Scan for the cell matching the given text and deliver its (X, Y) coordinate at center. 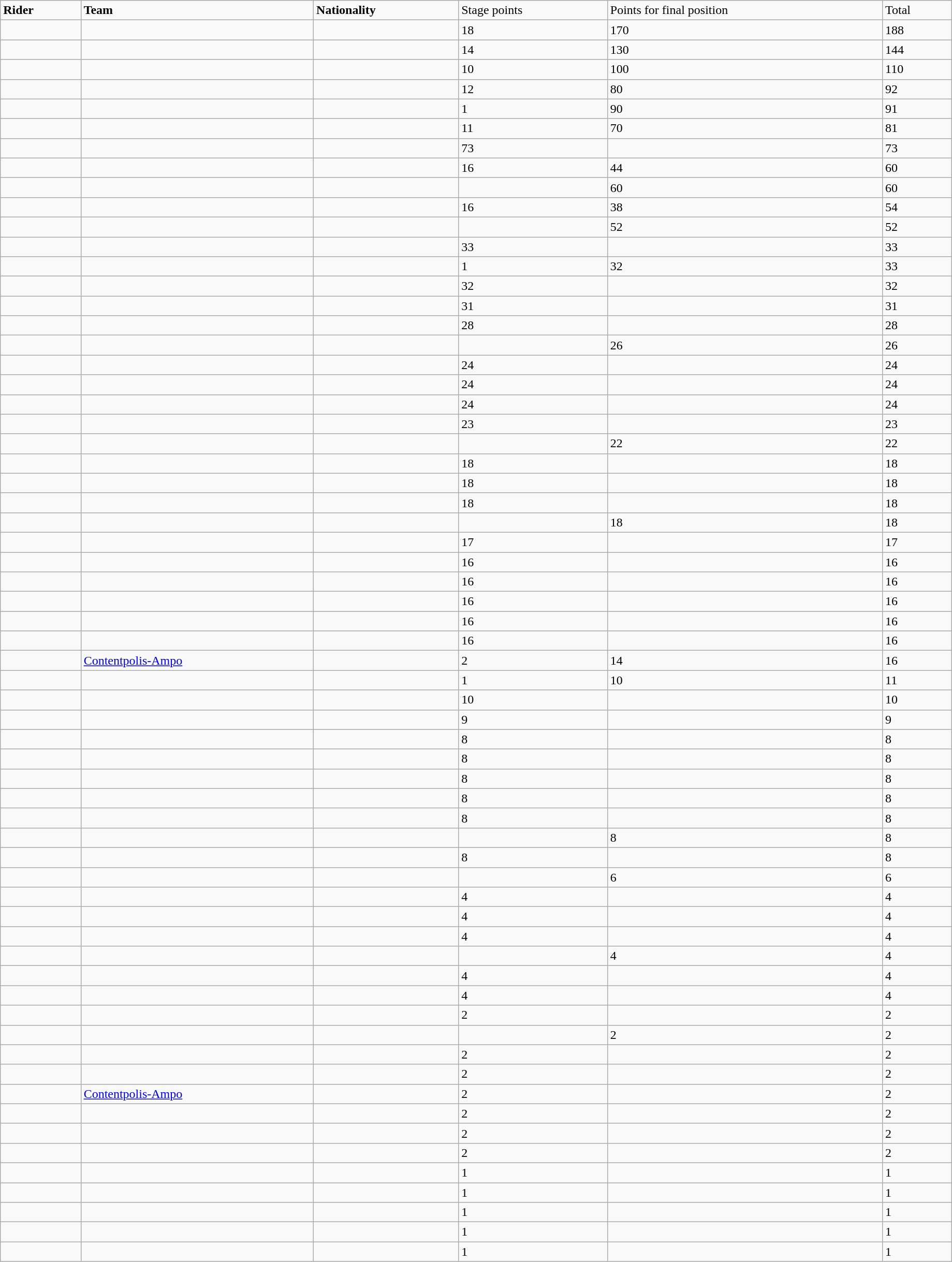
170 (744, 30)
81 (917, 128)
Points for final position (744, 10)
188 (917, 30)
100 (744, 69)
90 (744, 109)
130 (744, 50)
144 (917, 50)
80 (744, 89)
Stage points (533, 10)
70 (744, 128)
110 (917, 69)
91 (917, 109)
44 (744, 168)
Rider (40, 10)
Team (197, 10)
92 (917, 89)
38 (744, 207)
12 (533, 89)
Total (917, 10)
54 (917, 207)
Nationality (386, 10)
